Pinpoint the cell where the given text exists, returning its (X, Y) midpoint coordinate. 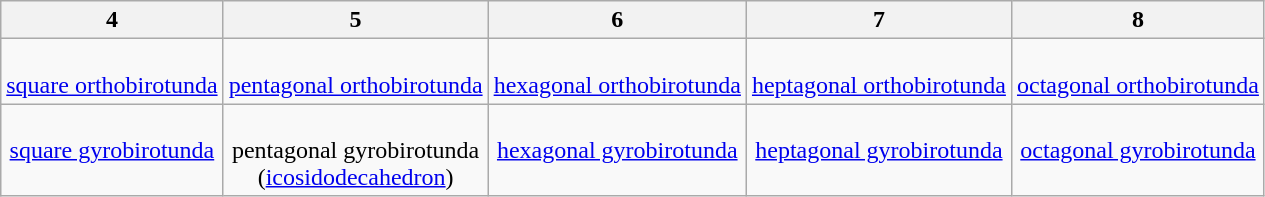
pentagonal gyrobirotunda (icosidodecahedron) (356, 150)
8 (1138, 20)
square orthobirotunda (112, 72)
octagonal orthobirotunda (1138, 72)
heptagonal orthobirotunda (878, 72)
octagonal gyrobirotunda (1138, 150)
4 (112, 20)
6 (617, 20)
pentagonal orthobirotunda (356, 72)
heptagonal gyrobirotunda (878, 150)
hexagonal gyrobirotunda (617, 150)
hexagonal orthobirotunda (617, 72)
5 (356, 20)
7 (878, 20)
square gyrobirotunda (112, 150)
